Search for the cell housing the specified text and yield its [X, Y] center coordinate. 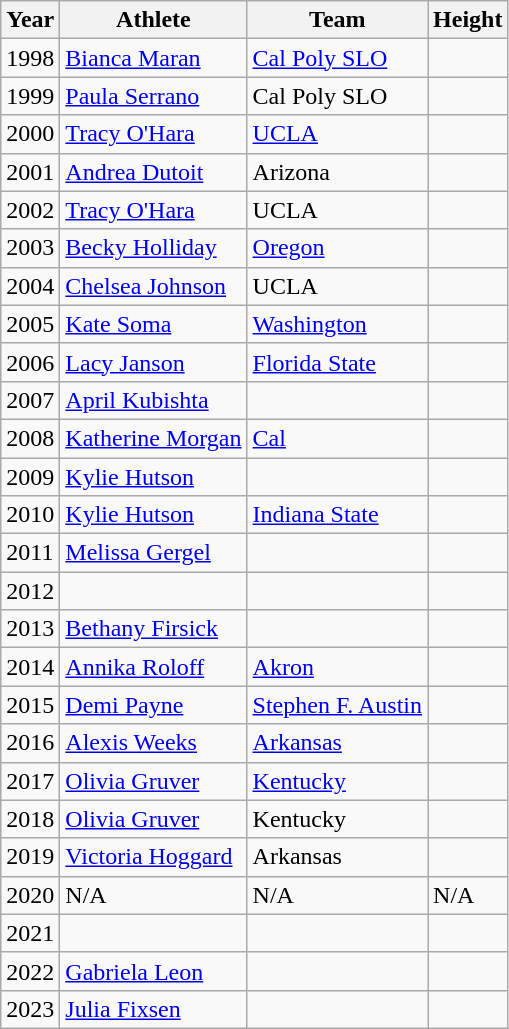
2005 [30, 324]
2010 [30, 515]
2002 [30, 210]
Bethany Firsick [154, 629]
1999 [30, 96]
Athlete [154, 20]
Washington [337, 324]
Cal [337, 438]
2013 [30, 629]
Stephen F. Austin [337, 705]
2000 [30, 134]
2014 [30, 667]
Year [30, 20]
Gabriela Leon [154, 971]
2004 [30, 286]
Indiana State [337, 515]
Bianca Maran [154, 58]
2007 [30, 400]
Julia Fixsen [154, 1009]
2006 [30, 362]
2016 [30, 743]
April Kubishta [154, 400]
2012 [30, 591]
2009 [30, 477]
Becky Holliday [154, 248]
2001 [30, 172]
Kate Soma [154, 324]
Team [337, 20]
2015 [30, 705]
Oregon [337, 248]
Alexis Weeks [154, 743]
Paula Serrano [154, 96]
Height [468, 20]
2021 [30, 933]
2022 [30, 971]
2020 [30, 895]
Lacy Janson [154, 362]
Andrea Dutoit [154, 172]
2018 [30, 819]
Melissa Gergel [154, 553]
1998 [30, 58]
Chelsea Johnson [154, 286]
Victoria Hoggard [154, 857]
2017 [30, 781]
2023 [30, 1009]
Florida State [337, 362]
Katherine Morgan [154, 438]
2019 [30, 857]
2003 [30, 248]
2008 [30, 438]
Akron [337, 667]
2011 [30, 553]
Annika Roloff [154, 667]
Demi Payne [154, 705]
Arizona [337, 172]
